Pinpoint the cell where the given text exists, returning its (X, Y) midpoint coordinate. 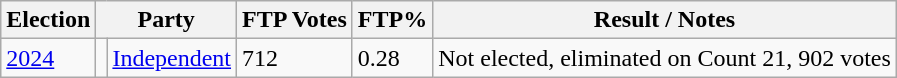
Party (166, 20)
0.28 (392, 58)
FTP Votes (295, 20)
FTP% (392, 20)
712 (295, 58)
2024 (48, 58)
Not elected, eliminated on Count 21, 902 votes (665, 58)
Result / Notes (665, 20)
Election (48, 20)
Independent (172, 58)
